Scan for the cell matching the given text and deliver its (x, y) coordinate at center. 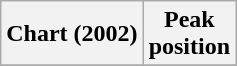
Peakposition (189, 34)
Chart (2002) (72, 34)
